From the cell containing the given text, extract its center point as [X, Y] coordinate. 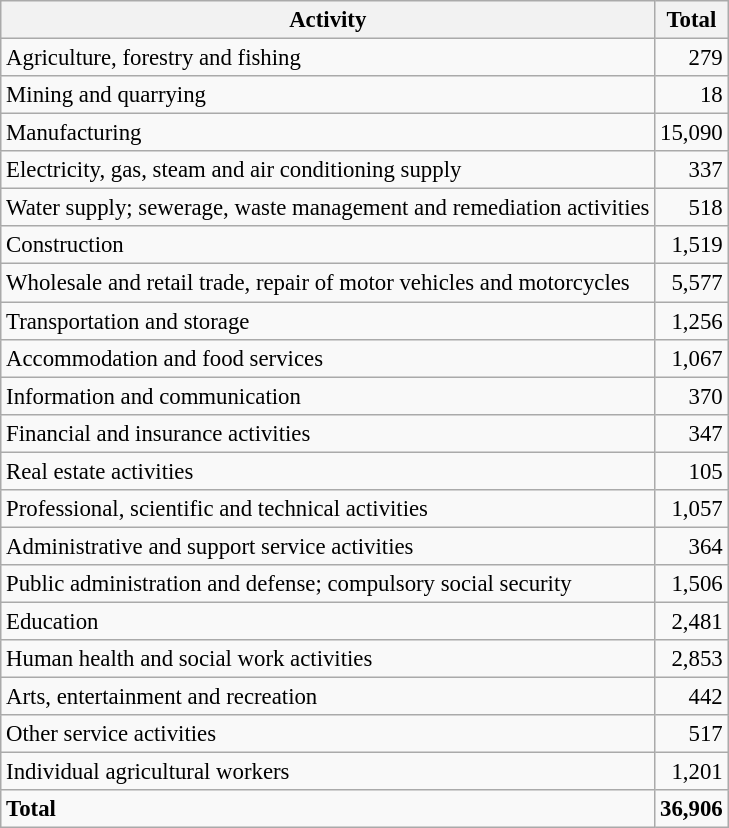
364 [692, 546]
Manufacturing [328, 133]
347 [692, 433]
1,519 [692, 245]
Education [328, 621]
Transportation and storage [328, 321]
15,090 [692, 133]
Wholesale and retail trade, repair of motor vehicles and motorcycles [328, 283]
Professional, scientific and technical activities [328, 509]
1,057 [692, 509]
18 [692, 95]
1,506 [692, 584]
5,577 [692, 283]
Electricity, gas, steam and air conditioning supply [328, 170]
442 [692, 697]
Accommodation and food services [328, 358]
2,481 [692, 621]
36,906 [692, 809]
1,256 [692, 321]
1,067 [692, 358]
Other service activities [328, 734]
Water supply; sewerage, waste management and remediation activities [328, 208]
337 [692, 170]
Information and communication [328, 396]
Activity [328, 20]
517 [692, 734]
Arts, entertainment and recreation [328, 697]
Financial and insurance activities [328, 433]
518 [692, 208]
Construction [328, 245]
279 [692, 58]
Public administration and defense; compulsory social security [328, 584]
Mining and quarrying [328, 95]
Real estate activities [328, 471]
Human health and social work activities [328, 659]
1,201 [692, 772]
370 [692, 396]
2,853 [692, 659]
Agriculture, forestry and fishing [328, 58]
Administrative and support service activities [328, 546]
105 [692, 471]
Individual agricultural workers [328, 772]
